Provide the [x, y] coordinate of the cell's center where the given text is located.  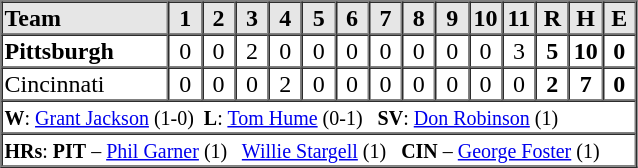
E [619, 18]
HRs: PIT – Phil Garner (1) Willie Stargell (1) CIN – George Foster (1) [319, 150]
1 [186, 18]
R [552, 18]
6 [352, 18]
4 [286, 18]
9 [452, 18]
11 [518, 18]
Team [86, 18]
Cincinnati [86, 84]
Pittsburgh [86, 50]
8 [418, 18]
H [586, 18]
W: Grant Jackson (1-0) L: Tom Hume (0-1) SV: Don Robinson (1) [319, 116]
